Return [X, Y] of the center of cell containing provided text 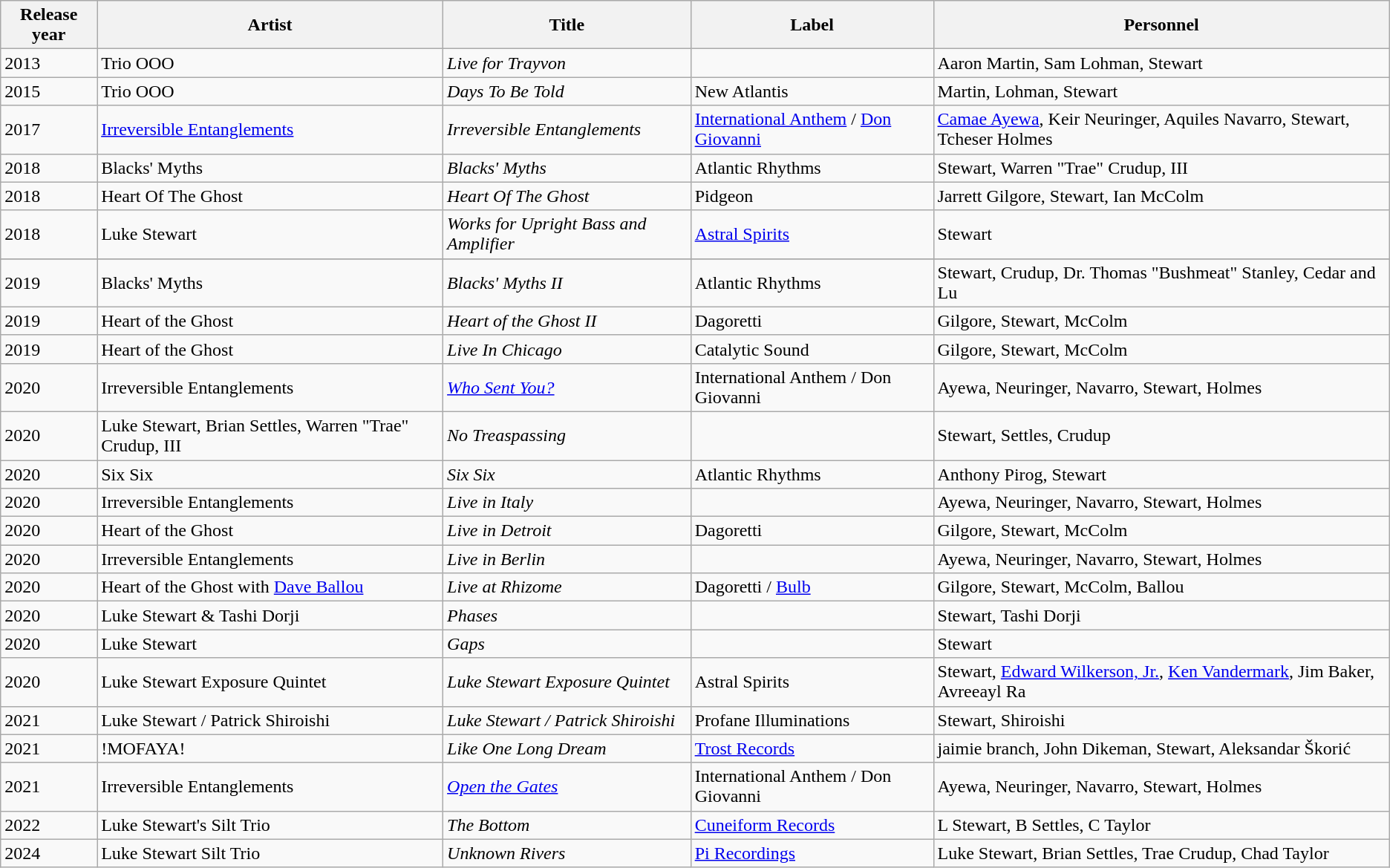
Luke Stewart, Brian Settles, Trae Crudup, Chad Taylor [1161, 853]
Dagoretti / Bulb [812, 587]
Pi Recordings [812, 853]
Like One Long Dream [567, 748]
Artist [270, 25]
2024 [49, 853]
Gaps [567, 644]
Luke Stewart & Tashi Dorji [270, 616]
Heart of the Ghost with Dave Ballou [270, 587]
Pidgeon [812, 196]
Catalytic Sound [812, 349]
Profane Illuminations [812, 720]
Open the Gates [567, 787]
2017 [49, 129]
Luke Stewart Silt Trio [270, 853]
Stewart, Shiroishi [1161, 720]
Stewart, Edward Wilkerson, Jr., Ken Vandermark, Jim Baker, Avreeayl Ra [1161, 682]
Jarrett Gilgore, Stewart, Ian McColm [1161, 196]
Live In Chicago [567, 349]
Blacks' Myths II [567, 282]
Luke Stewart, Brian Settles, Warren "Trae" Crudup, III [270, 435]
jaimie branch, John Dikeman, Stewart, Aleksandar Škorić [1161, 748]
Live for Trayvon [567, 63]
Martin, Lohman, Stewart [1161, 91]
Heart of the Ghost II [567, 321]
Unknown Rivers [567, 853]
Trost Records [812, 748]
2013 [49, 63]
Days To Be Told [567, 91]
Personnel [1161, 25]
Luke Stewart's Silt Trio [270, 825]
Works for Upright Bass and Amplifier [567, 235]
Gilgore, Stewart, McColm, Ballou [1161, 587]
New Atlantis [812, 91]
Stewart, Crudup, Dr. Thomas "Bushmeat" Stanley, Cedar and Lu [1161, 282]
Cuneiform Records [812, 825]
Who Sent You? [567, 388]
Stewart, Tashi Dorji [1161, 616]
Stewart, Warren "Trae" Crudup, III [1161, 168]
The Bottom [567, 825]
Label [812, 25]
Live in Berlin [567, 559]
L Stewart, B Settles, C Taylor [1161, 825]
2015 [49, 91]
Phases [567, 616]
Live in Detroit [567, 531]
Release year [49, 25]
Camae Ayewa, Keir Neuringer, Aquiles Navarro, Stewart, Tcheser Holmes [1161, 129]
2022 [49, 825]
Aaron Martin, Sam Lohman, Stewart [1161, 63]
Live in Italy [567, 503]
Stewart, Settles, Crudup [1161, 435]
!MOFAYA! [270, 748]
Title [567, 25]
No Treaspassing [567, 435]
Anthony Pirog, Stewart [1161, 474]
Live at Rhizome [567, 587]
